Output the [x, y] coordinate of the center of the cell containing the given text.  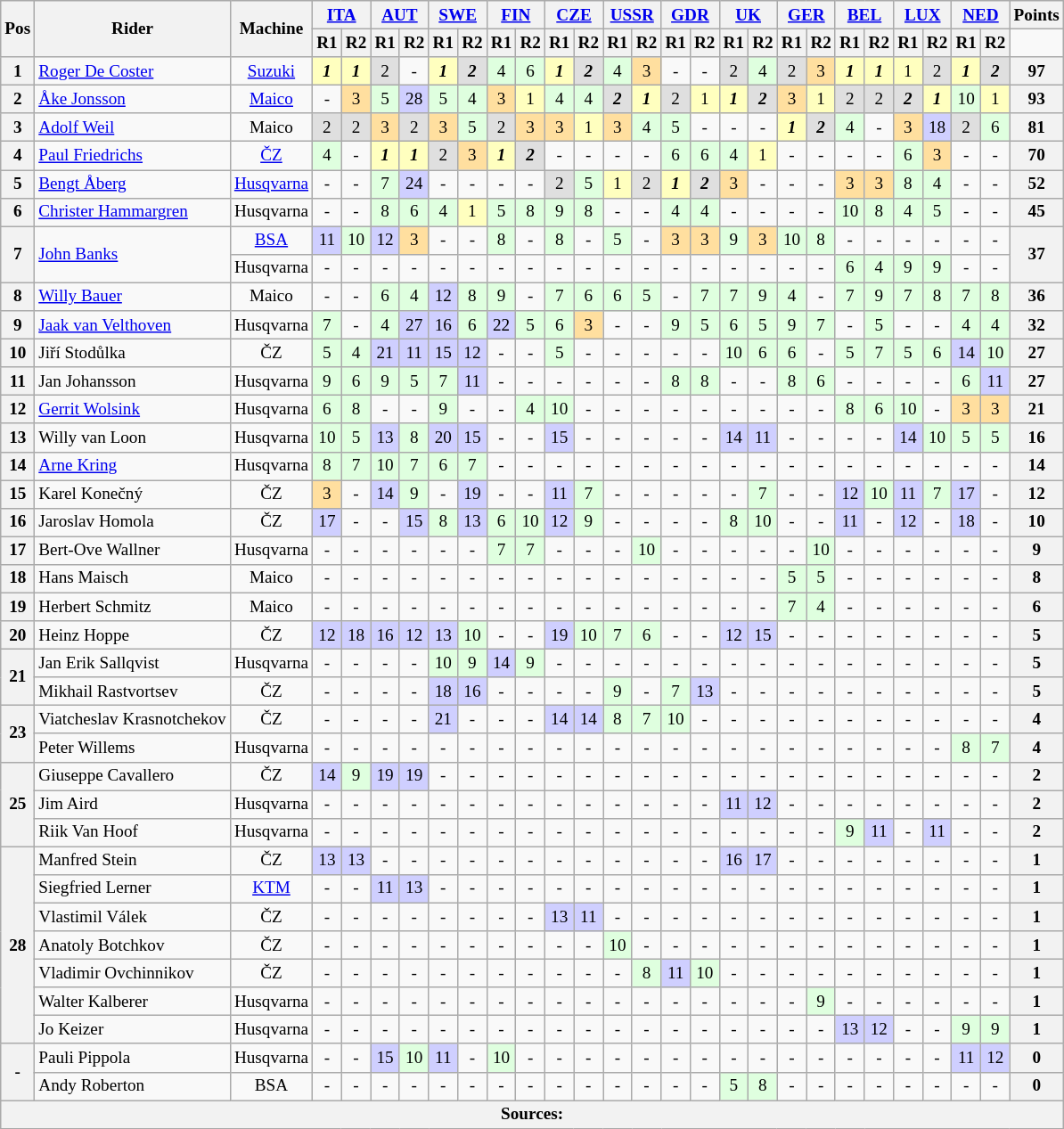
SWE [458, 15]
USSR [633, 15]
Pos [18, 29]
Andy Roberton [133, 1086]
Herbert Schmitz [133, 607]
Machine [271, 29]
GER [806, 15]
81 [1036, 127]
Anatoly Botchkov [133, 945]
Adolf Weil [133, 127]
Viatcheslav Krasnotchekov [133, 720]
36 [1036, 297]
NED [980, 15]
Pauli Pippola [133, 1058]
Siegfried Lerner [133, 888]
Jan Johansson [133, 381]
Christer Hammargren [133, 212]
BEL [864, 15]
24 [413, 184]
37 [1036, 255]
Heinz Hoppe [133, 635]
45 [1036, 212]
97 [1036, 71]
AUT [399, 15]
GDR [690, 15]
Giuseppe Cavallero [133, 776]
Riik Van Hoof [133, 832]
Jan Erik Sallqvist [133, 663]
Jaroslav Homola [133, 522]
Jim Aird [133, 804]
Jaak van Velthoven [133, 325]
Rider [133, 29]
25 [18, 804]
22 [501, 325]
Sources: [533, 1115]
Hans Maisch [133, 578]
John Banks [133, 255]
Bert-Ove Wallner [133, 551]
Mikhail Rastvortsev [133, 691]
Karel Konečný [133, 494]
Vladimir Ovchinnikov [133, 973]
Suzuki [271, 71]
FIN [515, 15]
32 [1036, 325]
Manfred Stein [133, 861]
Vlastimil Válek [133, 917]
ITA [342, 15]
Willy Bauer [133, 297]
Bengt Åberg [133, 184]
Paul Friedrichs [133, 156]
70 [1036, 156]
Walter Kalberer [133, 1002]
Roger De Coster [133, 71]
Jiří Stodůlka [133, 353]
UK [749, 15]
52 [1036, 184]
93 [1036, 99]
Arne Kring [133, 466]
CZE [574, 15]
Gerrit Wolsink [133, 410]
Åke Jonsson [133, 99]
Points [1036, 15]
23 [18, 734]
KTM [271, 888]
Jo Keizer [133, 1030]
Peter Willems [133, 748]
Willy van Loon [133, 438]
LUX [923, 15]
